Determine the (x, y) coordinate at the center of the cell enclosing the given text.  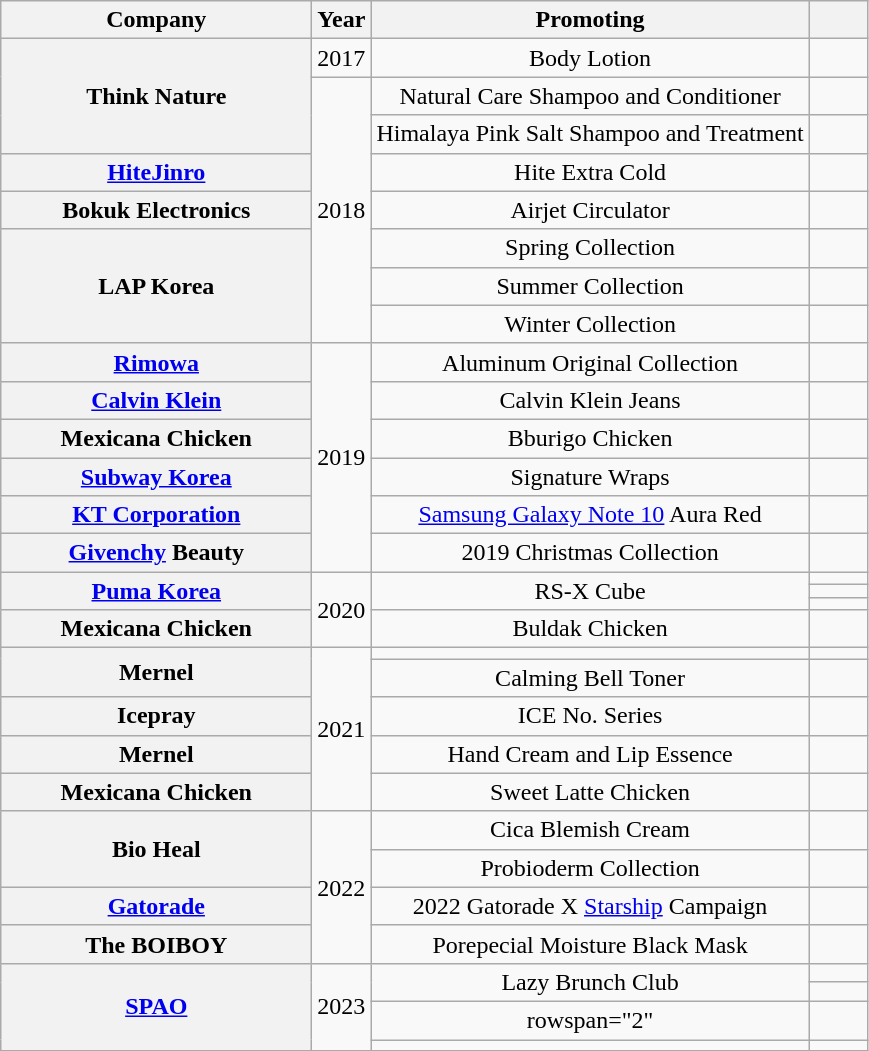
Rimowa (156, 362)
rowspan="2" (590, 1020)
Buldak Chicken (590, 629)
Gatorade (156, 906)
Aluminum Original Collection (590, 362)
Company (156, 20)
Natural Care Shampoo and Conditioner (590, 96)
Porepecial Moisture Black Mask (590, 944)
Body Lotion (590, 58)
KT Corporation (156, 515)
2019 Christmas Collection (590, 553)
LAP Korea (156, 286)
Calvin Klein Jeans (590, 400)
Puma Korea (156, 591)
2020 (342, 610)
Bokuk Electronics (156, 210)
The BOIBOY (156, 944)
2018 (342, 210)
Spring Collection (590, 248)
Bburigo Chicken (590, 438)
2021 (342, 730)
Promoting (590, 20)
ICE No. Series (590, 716)
Lazy Brunch Club (590, 982)
2023 (342, 1006)
SPAO (156, 1006)
Sweet Latte Chicken (590, 792)
Think Nature (156, 96)
Bio Heal (156, 849)
2022 Gatorade X Starship Campaign (590, 906)
2017 (342, 58)
2022 (342, 887)
Hite Extra Cold (590, 172)
2019 (342, 457)
Probioderm Collection (590, 868)
Year (342, 20)
Calming Bell Toner (590, 678)
Cica Blemish Cream (590, 830)
HiteJinro (156, 172)
Givenchy Beauty (156, 553)
Himalaya Pink Salt Shampoo and Treatment (590, 134)
Hand Cream and Lip Essence (590, 754)
RS-X Cube (590, 591)
Airjet Circulator (590, 210)
Summer Collection (590, 286)
Signature Wraps (590, 477)
Winter Collection (590, 324)
Samsung Galaxy Note 10 Aura Red (590, 515)
Subway Korea (156, 477)
Calvin Klein (156, 400)
Icepray (156, 716)
